Output the [x, y] coordinate of the center of the cell containing the given text.  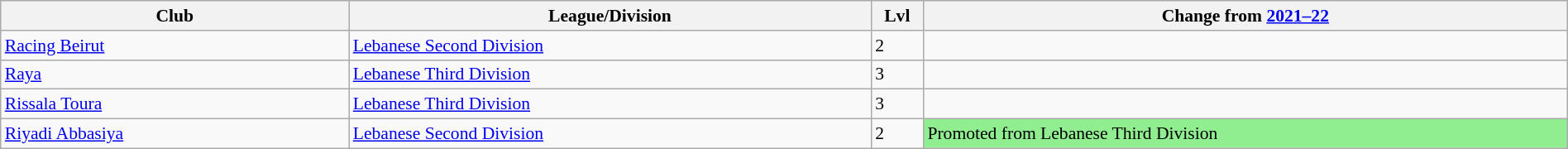
Promoted from Lebanese Third Division [1245, 134]
Change from 2021–22 [1245, 16]
Raya [175, 74]
Lvl [896, 16]
Club [175, 16]
League/Division [610, 16]
Rissala Toura [175, 104]
Riyadi Abbasiya [175, 134]
Racing Beirut [175, 46]
